Find where the given text appears and provide that cell's center as (X, Y) coordinate. 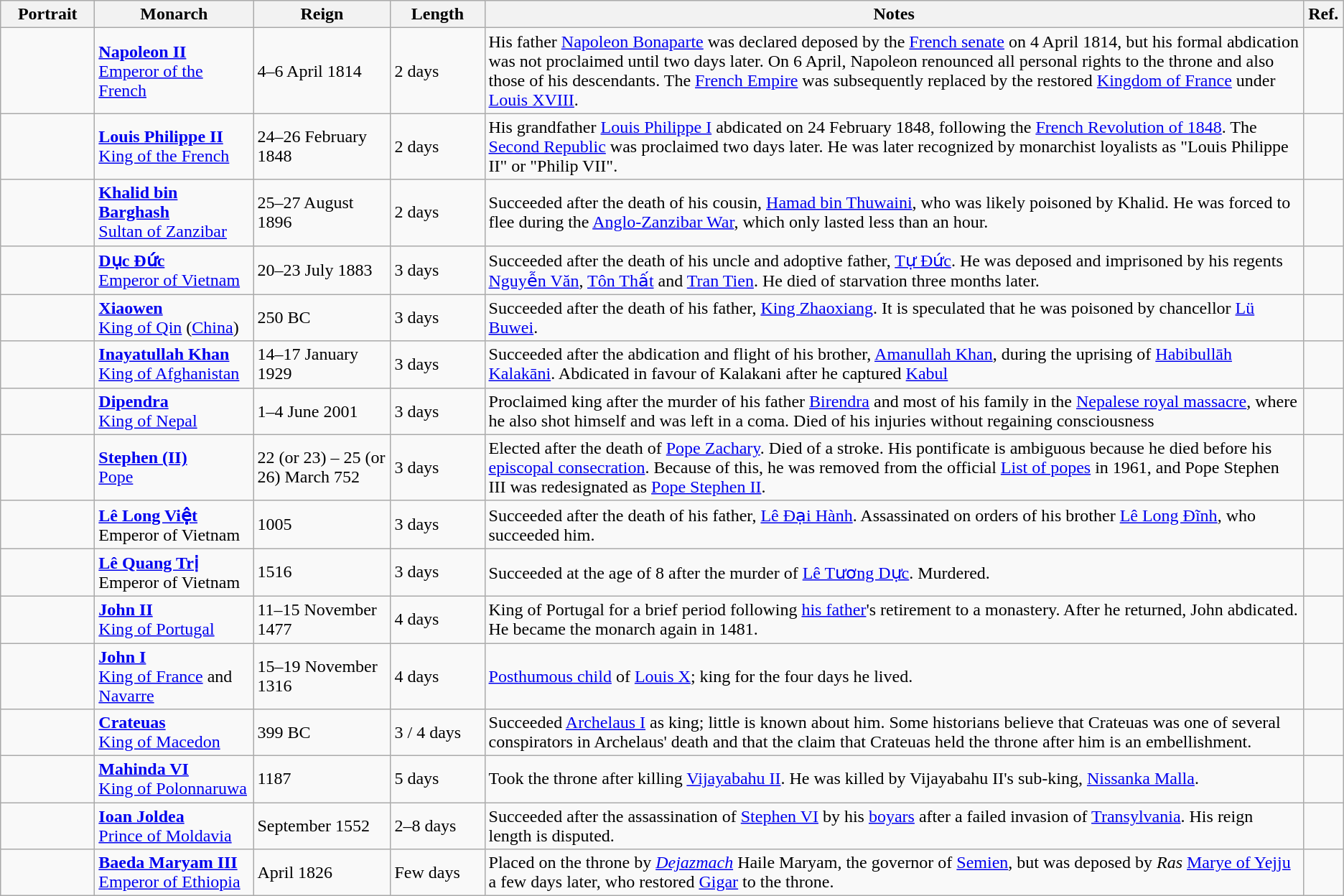
1–4 June 2001 (322, 411)
Lê Long ViệtEmperor of Vietnam (174, 524)
John IIKing of Portugal (174, 619)
Succeeded after the death of his father, King Zhaoxiang. It is speculated that he was poisoned by chancellor Lü Buwei. (894, 317)
1516 (322, 573)
22 (or 23) – 25 (or 26) March 752 (322, 467)
24–26 February 1848 (322, 146)
September 1552 (322, 826)
DipendraKing of Nepal (174, 411)
Inayatullah KhanKing of Afghanistan (174, 365)
5 days (438, 780)
Succeeded at the age of 8 after the murder of Lê Tương Dực. Murdered. (894, 573)
Few days (438, 873)
Monarch (174, 14)
XiaowenKing of Qin (China) (174, 317)
3 / 4 days (438, 732)
Ref. (1323, 14)
Ioan JoldeaPrince of Moldavia (174, 826)
Reign (322, 14)
20–23 July 1883 (322, 270)
John IKing of France and Navarre (174, 676)
Succeeded after the assassination of Stephen VI by his boyars after a failed invasion of Transylvania. His reign length is disputed. (894, 826)
Portrait (47, 14)
Baeda Maryam IIIEmperor of Ethiopia (174, 873)
1187 (322, 780)
Lê Quang TrịEmperor of Vietnam (174, 573)
Mahinda VIKing of Polonnaruwa (174, 780)
Stephen (II)Pope (174, 467)
Louis Philippe IIKing of the French (174, 146)
250 BC (322, 317)
Khalid bin BarghashSultan of Zanzibar (174, 213)
1005 (322, 524)
Length (438, 14)
25–27 August 1896 (322, 213)
2–8 days (438, 826)
Dục ĐứcEmperor of Vietnam (174, 270)
399 BC (322, 732)
15–19 November 1316 (322, 676)
4–6 April 1814 (322, 70)
April 1826 (322, 873)
Succeeded after the death of his father, Lê Đại Hành. Assassinated on orders of his brother Lê Long Đĩnh, who succeeded him. (894, 524)
Took the throne after killing Vijayabahu II. He was killed by Vijayabahu II's sub-king, Nissanka Malla. (894, 780)
14–17 January 1929 (322, 365)
Notes (894, 14)
11–15 November 1477 (322, 619)
Posthumous child of Louis X; king for the four days he lived. (894, 676)
Napoleon IIEmperor of the French (174, 70)
CrateuasKing of Macedon (174, 732)
